Provide the [x, y] coordinate of the cell's center where the given text is located.  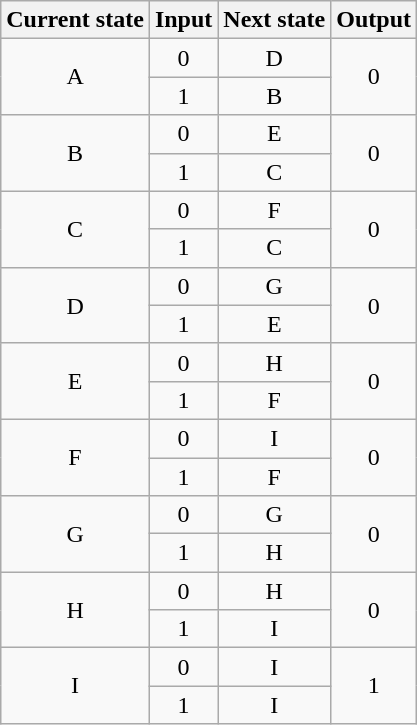
Input [183, 20]
A [76, 77]
Current state [76, 20]
Output [374, 20]
Next state [274, 20]
